Pinpoint the cell where the given text exists, returning its [x, y] midpoint coordinate. 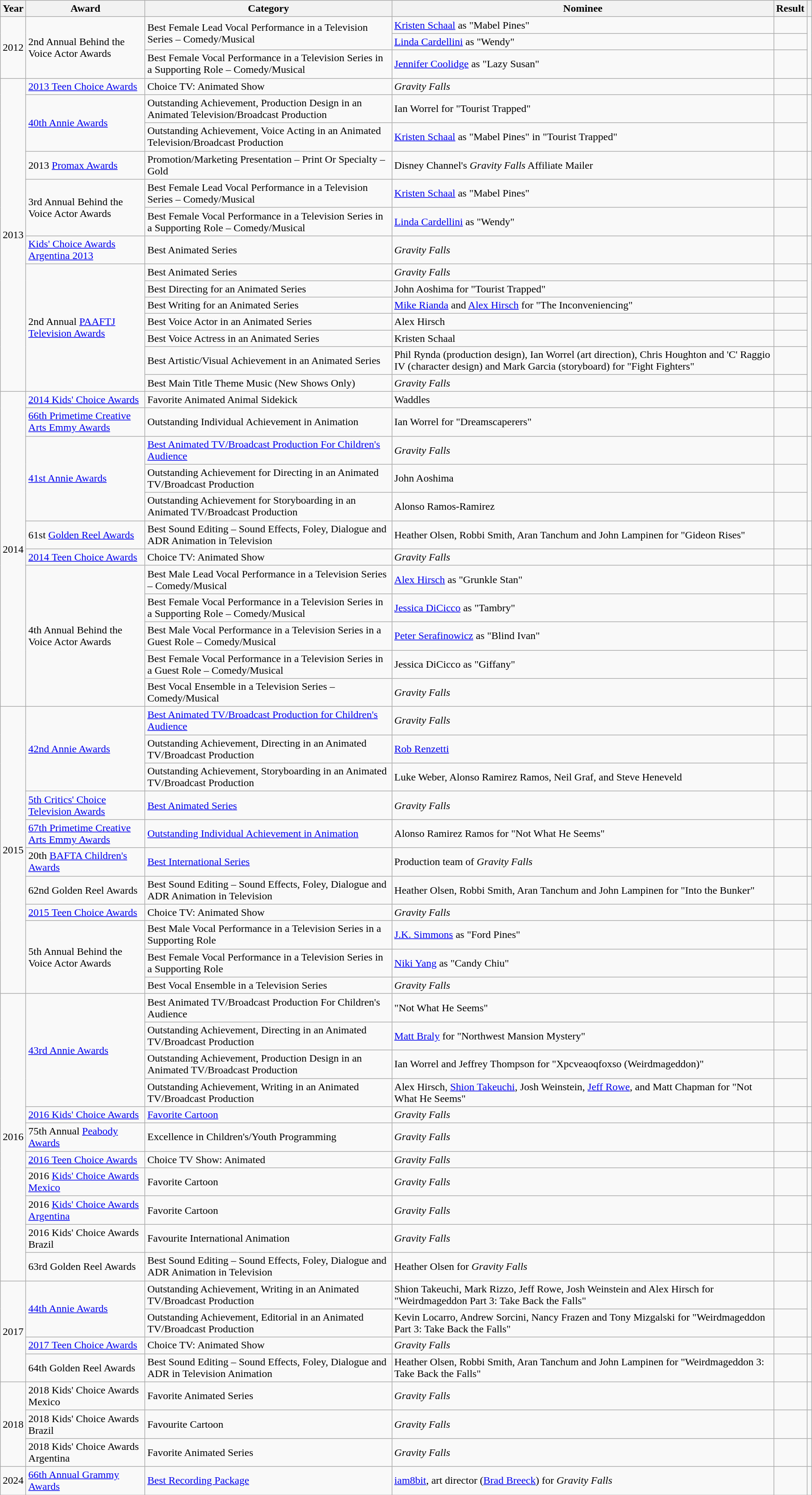
63rd Golden Reel Awards [85, 1267]
66th Primetime Creative Arts Emmy Awards [85, 422]
Waddles [583, 400]
Mike Rianda and Alex Hirsch for "The Inconveniencing" [583, 305]
John Aoshima for "Tourist Trapped" [583, 289]
Shion Takeuchi, Mark Rizzo, Jeff Rowe, Josh Weinstein and Alex Hirsch for "Weirdmageddon Part 3: Take Back the Falls" [583, 1295]
Best Vocal Ensemble in a Television Series – Comedy/Musical [268, 692]
Best Animated TV/Broadcast Production for Children's Audience [268, 721]
2013 Promax Awards [85, 165]
2014 Kids' Choice Awards [85, 400]
Best Male Vocal Performance in a Television Series in a Guest Role – Comedy/Musical [268, 636]
iam8bit, art director (Brad Breeck) for Gravity Falls [583, 1480]
2013 Teen Choice Awards [85, 86]
Best Recording Package [268, 1480]
Best Male Lead Vocal Performance in a Television Series – Comedy/Musical [268, 580]
Production team of Gravity Falls [583, 862]
64th Golden Reel Awards [85, 1367]
Best Vocal Ensemble in a Television Series [268, 985]
Choice TV Show: Animated [268, 1160]
Heather Olsen, Robbi Smith, Aran Tanchum and John Lampinen for "Gideon Rises" [583, 534]
2016 Kids' Choice Awards Mexico [85, 1182]
Best Sound Editing – Sound Effects, Foley, Dialogue and ADR in Television Animation [268, 1367]
2018 Kids' Choice Awards Mexico [85, 1396]
44th Annie Awards [85, 1309]
John Aoshima [583, 478]
Heather Olsen, Robbi Smith, Aran Tanchum and John Lampinen for "Weirdmageddon 3: Take Back the Falls" [583, 1367]
Outstanding Achievement, Storyboarding in an Animated TV/Broadcast Production [268, 777]
2024 [13, 1480]
2016 Kids' Choice Awards Brazil [85, 1238]
Ian Worrel for "Dreamscaperers" [583, 422]
2016 [13, 1137]
Best Male Vocal Performance in a Television Series in a Supporting Role [268, 934]
Kristen Schaal as "Mabel Pines" in "Tourist Trapped" [583, 137]
Best Directing for an Animated Series [268, 289]
Best Voice Actress in an Animated Series [268, 338]
Alex Hirsch [583, 322]
2014 Teen Choice Awards [85, 557]
2015 [13, 850]
Favourite International Animation [268, 1238]
62nd Golden Reel Awards [85, 890]
2nd Annual Behind the Voice Actor Awards [85, 48]
Alex Hirsch as "Grunkle Stan" [583, 580]
Outstanding Achievement, Production Design in an Animated TV/Broadcast Production [268, 1064]
Kristen Schaal [583, 338]
Excellence in Children's/Youth Programming [268, 1138]
2018 Kids' Choice Awards Brazil [85, 1424]
Heather Olsen, Robbi Smith, Aran Tanchum and John Lampinen for "Into the Bunker" [583, 890]
Rob Renzetti [583, 749]
2016 Teen Choice Awards [85, 1160]
Nominee [583, 9]
4th Annual Behind the Voice Actor Awards [85, 636]
Niki Yang as "Candy Chiu" [583, 963]
Heather Olsen for Gravity Falls [583, 1267]
J.K. Simmons as "Ford Pines" [583, 934]
2016 Kids' Choice Awards Argentina [85, 1210]
Best Main Title Theme Music (New Shows Only) [268, 383]
Promotion/Marketing Presentation – Print Or Specialty – Gold [268, 165]
Ian Worrel and Jeffrey Thompson for "Xpcveaoqfoxso (Weirdmageddon)" [583, 1064]
2013 [13, 235]
Year [13, 9]
Jessica DiCicco as "Tambry" [583, 607]
2018 Kids' Choice Awards Argentina [85, 1452]
Best Writing for an Animated Series [268, 305]
2016 Kids' Choice Awards [85, 1115]
Outstanding Achievement, Production Design in an Animated Television/Broadcast Production [268, 108]
Best Artistic/Visual Achievement in an Animated Series [268, 361]
42nd Annie Awards [85, 749]
Luke Weber, Alonso Ramirez Ramos, Neil Graf, and Steve Heneveld [583, 777]
61st Golden Reel Awards [85, 534]
2018 [13, 1424]
Outstanding Achievement for Directing in an Animated TV/Broadcast Production [268, 478]
Alonso Ramos-Ramirez [583, 507]
Outstanding Achievement, Editorial in an Animated TV/Broadcast Production [268, 1323]
Alonso Ramirez Ramos for "Not What He Seems" [583, 834]
2nd Annual PAAFTJ Television Awards [85, 327]
Outstanding Achievement, Voice Acting in an Animated Television/Broadcast Production [268, 137]
Jennifer Coolidge as "Lazy Susan" [583, 64]
Favourite Cartoon [268, 1424]
Outstanding Achievement for Storyboarding in an Animated TV/Broadcast Production [268, 507]
Favorite Animated Animal Sidekick [268, 400]
3rd Annual Behind the Voice Actor Awards [85, 207]
Disney Channel's Gravity Falls Affiliate Mailer [583, 165]
41st Annie Awards [85, 478]
"Not What He Seems" [583, 1007]
2014 [13, 549]
Kids' Choice Awards Argentina 2013 [85, 250]
5th Annual Behind the Voice Actor Awards [85, 957]
Ian Worrel for "Tourist Trapped" [583, 108]
Alex Hirsch, Shion Takeuchi, Josh Weinstein, Jeff Rowe, and Matt Chapman for "Not What He Seems" [583, 1092]
75th Annual Peabody Awards [85, 1138]
Best Female Vocal Performance in a Television Series in a Guest Role – Comedy/Musical [268, 664]
20th BAFTA Children's Awards [85, 862]
5th Critics' Choice Television Awards [85, 805]
2017 [13, 1331]
Best International Series [268, 862]
Kevin Locarro, Andrew Sorcini, Nancy Frazen and Tony Mizgalski for "Weirdmageddon Part 3: Take Back the Falls" [583, 1323]
Peter Serafinowicz as "Blind Ivan" [583, 636]
Award [85, 9]
2015 Teen Choice Awards [85, 912]
Jessica DiCicco as "Giffany" [583, 664]
2017 Teen Choice Awards [85, 1345]
43rd Annie Awards [85, 1050]
2012 [13, 48]
Category [268, 9]
67th Primetime Creative Arts Emmy Awards [85, 834]
Matt Braly for "Northwest Mansion Mystery" [583, 1036]
Best Female Vocal Performance in a Television Series in a Supporting Role [268, 963]
40th Annie Awards [85, 123]
Result [790, 9]
66th Annual Grammy Awards [85, 1480]
Best Voice Actor in an Animated Series [268, 322]
